Extract the [X, Y] coordinate from the center of the cell holding the provided text.  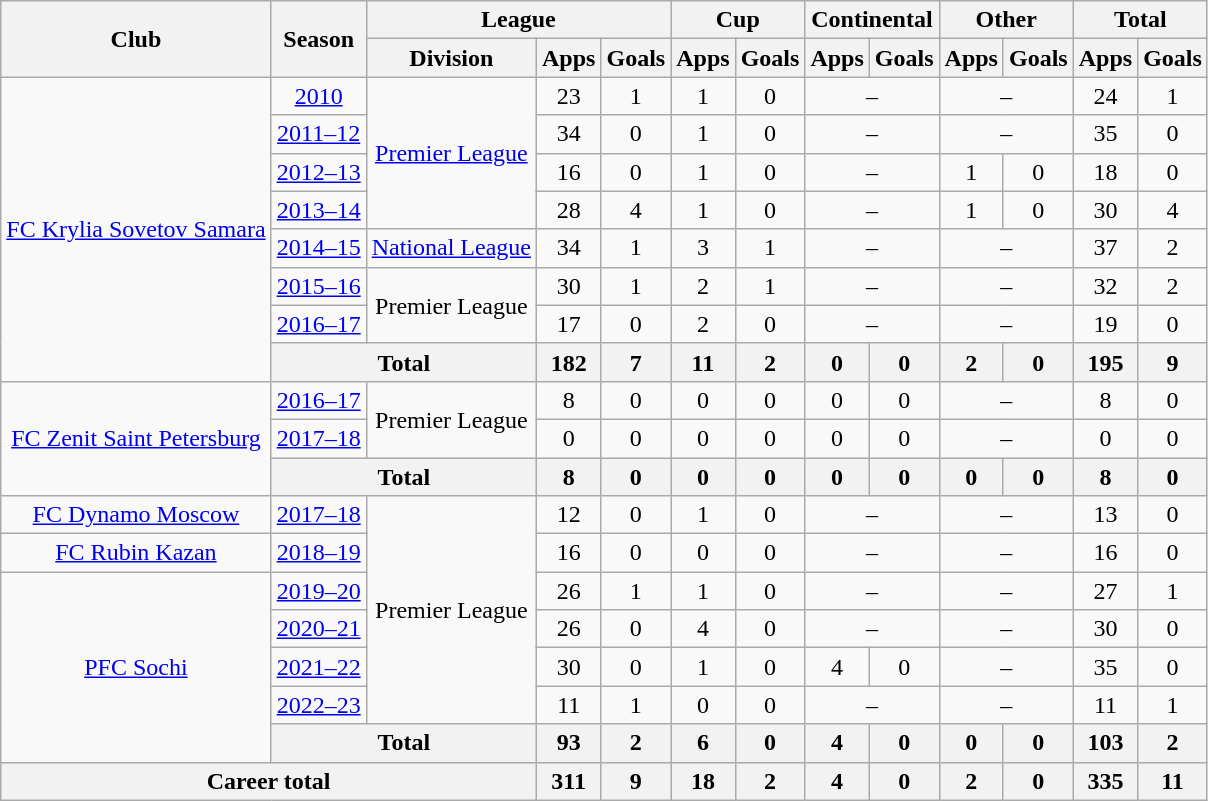
24 [1105, 96]
37 [1105, 248]
3 [703, 248]
Career total [269, 781]
2020–21 [318, 629]
National League [451, 248]
195 [1105, 362]
2012–13 [318, 172]
7 [636, 362]
2011–12 [318, 134]
311 [569, 781]
12 [569, 515]
2015–16 [318, 286]
2010 [318, 96]
FC Rubin Kazan [136, 553]
FC Krylia Sovetov Samara [136, 229]
103 [1105, 743]
2014–15 [318, 248]
Club [136, 39]
League [518, 20]
335 [1105, 781]
27 [1105, 591]
93 [569, 743]
28 [569, 210]
13 [1105, 515]
Continental [872, 20]
Cup [738, 20]
Division [451, 58]
32 [1105, 286]
17 [569, 324]
6 [703, 743]
FC Dynamo Moscow [136, 515]
2013–14 [318, 210]
182 [569, 362]
19 [1105, 324]
23 [569, 96]
Season [318, 39]
2019–20 [318, 591]
PFC Sochi [136, 667]
Other [1006, 20]
2018–19 [318, 553]
2021–22 [318, 667]
FC Zenit Saint Petersburg [136, 438]
2022–23 [318, 705]
